Determine the [X, Y] coordinate at the center of the cell enclosing the given text.  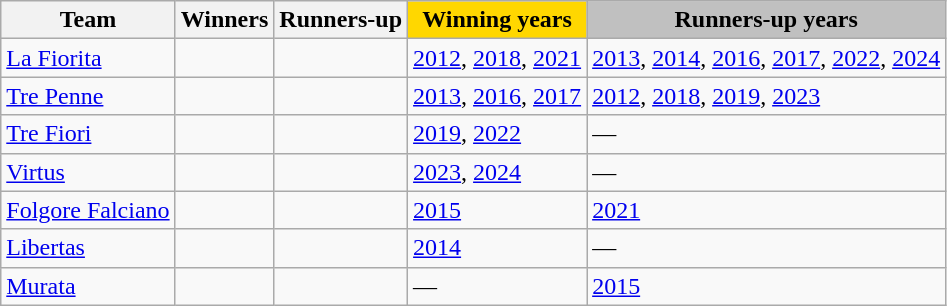
Winners [224, 20]
2023, 2024 [498, 172]
2012, 2018, 2021 [498, 58]
2019, 2022 [498, 134]
2012, 2018, 2019, 2023 [766, 96]
2014 [498, 248]
Team [88, 20]
Murata [88, 286]
Runners-up [341, 20]
2013, 2014, 2016, 2017, 2022, 2024 [766, 58]
Tre Fiori [88, 134]
Virtus [88, 172]
2021 [766, 210]
Winning years [498, 20]
Folgore Falciano [88, 210]
Tre Penne [88, 96]
La Fiorita [88, 58]
Runners-up years [766, 20]
Libertas [88, 248]
2013, 2016, 2017 [498, 96]
